Detect which cell encompasses the target text, then output its [X, Y] center coordinate. 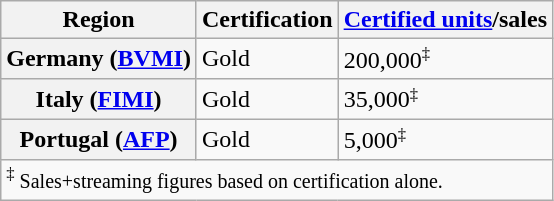
‡ Sales+streaming figures based on certification alone. [277, 179]
Certification [267, 20]
35,000‡ [445, 99]
Germany (BVMI) [99, 59]
Portugal (AFP) [99, 139]
Italy (FIMI) [99, 99]
5,000‡ [445, 139]
Region [99, 20]
200,000‡ [445, 59]
Certified units/sales [445, 20]
